Output the (x, y) coordinate of the center of the cell containing the given text.  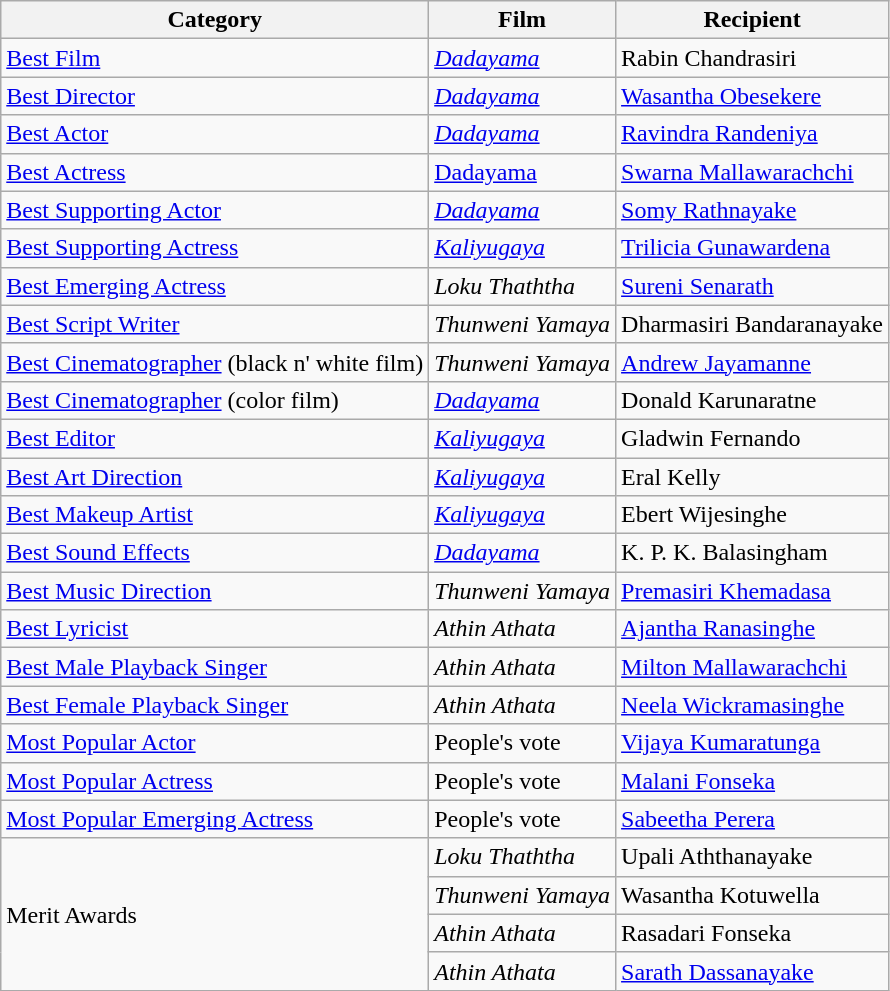
Best Script Writer (215, 324)
Sabeetha Perera (752, 819)
Rasadari Fonseka (752, 933)
Sureni Senarath (752, 286)
Best Director (215, 96)
Most Popular Actor (215, 743)
Ravindra Randeniya (752, 134)
Best Editor (215, 438)
Milton Mallawarachchi (752, 667)
Eral Kelly (752, 477)
Wasantha Kotuwella (752, 895)
Best Sound Effects (215, 553)
Dharmasiri Bandaranayake (752, 324)
Sarath Dassanayake (752, 971)
Best Lyricist (215, 629)
Best Female Playback Singer (215, 705)
Ebert Wijesinghe (752, 515)
Swarna Mallawarachchi (752, 172)
Most Popular Actress (215, 781)
Andrew Jayamanne (752, 362)
Best Male Playback Singer (215, 667)
Most Popular Emerging Actress (215, 819)
Recipient (752, 20)
Best Emerging Actress (215, 286)
Neela Wickramasinghe (752, 705)
Vijaya Kumaratunga (752, 743)
Upali Aththanayake (752, 857)
Wasantha Obesekere (752, 96)
Best Supporting Actress (215, 248)
Trilicia Gunawardena (752, 248)
Film (522, 20)
Best Cinematographer (black n' white film) (215, 362)
Category (215, 20)
Best Actress (215, 172)
K. P. K. Balasingham (752, 553)
Best Actor (215, 134)
Donald Karunaratne (752, 400)
Best Music Direction (215, 591)
Malani Fonseka (752, 781)
Merit Awards (215, 914)
Best Supporting Actor (215, 210)
Best Art Direction (215, 477)
Premasiri Khemadasa (752, 591)
Rabin Chandrasiri (752, 58)
Somy Rathnayake (752, 210)
Best Cinematographer (color film) (215, 400)
Best Makeup Artist (215, 515)
Gladwin Fernando (752, 438)
Best Film (215, 58)
Ajantha Ranasinghe (752, 629)
